Return [x, y] of the center of cell containing provided text 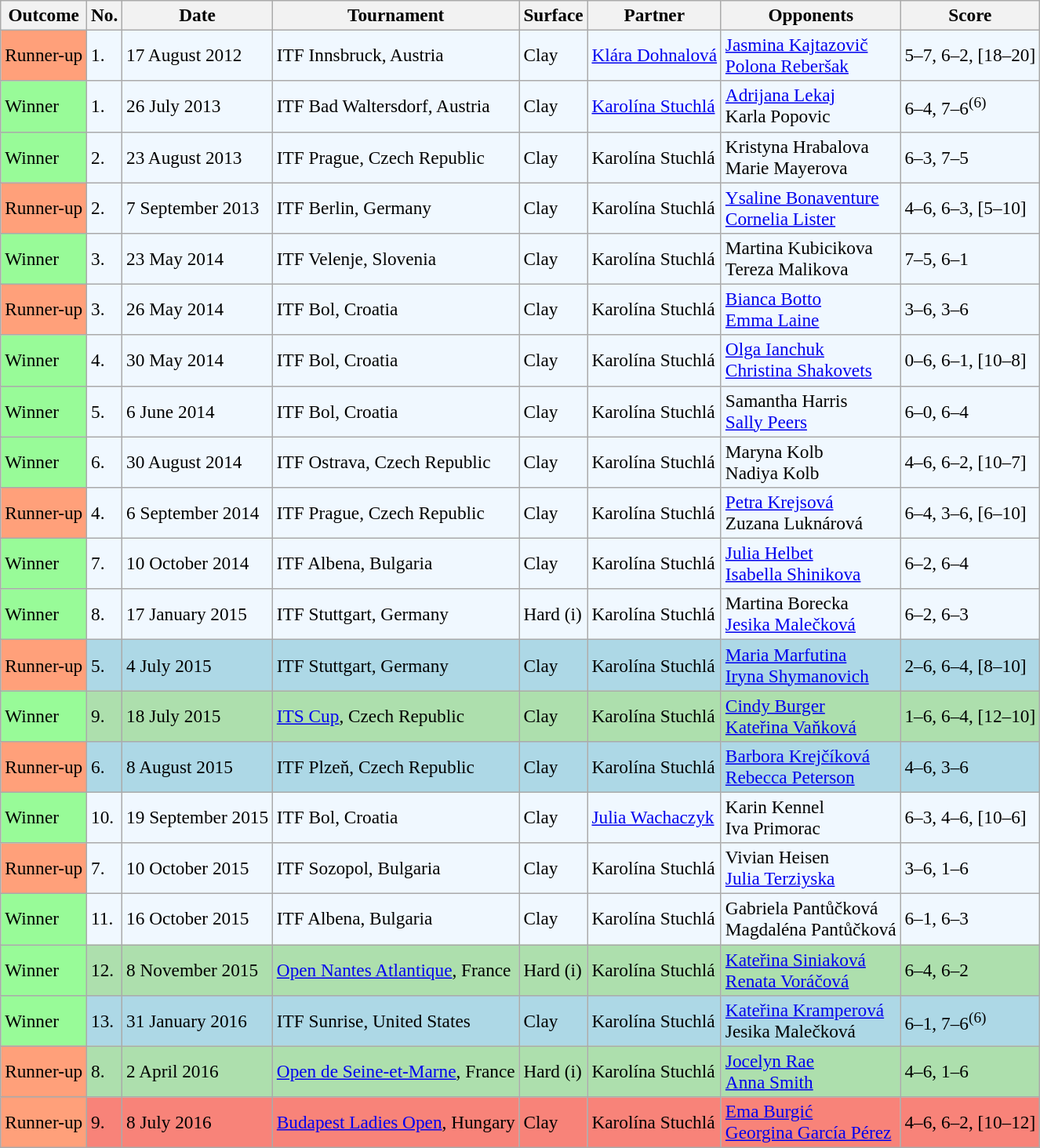
23 August 2013 [198, 157]
3–6, 3–6 [970, 309]
Date [198, 15]
6–2, 6–4 [970, 563]
4 July 2015 [198, 665]
0–6, 6–1, [10–8] [970, 361]
30 August 2014 [198, 461]
Petra Krejsová Zuzana Luknárová [811, 513]
3–6, 1–6 [970, 869]
8 July 2016 [198, 1121]
Gabriela Pantůčková Magdaléna Pantůčková [811, 919]
23 May 2014 [198, 259]
4–6, 6–2, [10–7] [970, 461]
6–3, 4–6, [10–6] [970, 817]
4–6, 6–3, [5–10] [970, 207]
26 May 2014 [198, 309]
Karin Kennel Iva Primorac [811, 817]
Opponents [811, 15]
6 September 2014 [198, 513]
30 May 2014 [198, 361]
7–5, 6–1 [970, 259]
16 October 2015 [198, 919]
17 August 2012 [198, 55]
Martina Borecka Jesika Malečková [811, 615]
ITF Ostrava, Czech Republic [395, 461]
Jocelyn Rae Anna Smith [811, 1071]
6–4, 6–2 [970, 969]
17 January 2015 [198, 615]
6 June 2014 [198, 411]
10 October 2015 [198, 869]
Score [970, 15]
10 October 2014 [198, 563]
6–2, 6–3 [970, 615]
ITF Plzeň, Czech Republic [395, 767]
6–4, 7–6(6) [970, 107]
19 September 2015 [198, 817]
6–1, 6–3 [970, 919]
Open de Seine-et-Marne, France [395, 1071]
ITF Innsbruck, Austria [395, 55]
Budapest Ladies Open, Hungary [395, 1121]
Bianca Botto Emma Laine [811, 309]
7 September 2013 [198, 207]
11. [105, 919]
26 July 2013 [198, 107]
Klára Dohnalová [654, 55]
2–6, 6–4, [8–10] [970, 665]
Maryna Kolb Nadiya Kolb [811, 461]
Cindy Burger Kateřina Vaňková [811, 715]
Vivian Heisen Julia Terziyska [811, 869]
6–3, 7–5 [970, 157]
5–7, 6–2, [18–20] [970, 55]
Partner [654, 15]
Ysaline Bonaventure Cornelia Lister [811, 207]
Jasmina Kajtazovič Polona Reberšak [811, 55]
13. [105, 1021]
Martina Kubicikova Tereza Malikova [811, 259]
1–6, 6–4, [12–10] [970, 715]
Kateřina Siniaková Renata Voráčová [811, 969]
ITF Sozopol, Bulgaria [395, 869]
4–6, 6–2, [10–12] [970, 1121]
Outcome [44, 15]
Open Nantes Atlantique, France [395, 969]
ITF Bad Waltersdorf, Austria [395, 107]
ITS Cup, Czech Republic [395, 715]
6–0, 6–4 [970, 411]
18 July 2015 [198, 715]
8 November 2015 [198, 969]
ITF Berlin, Germany [395, 207]
Kristyna Hrabalova Marie Mayerova [811, 157]
ITF Velenje, Slovenia [395, 259]
Samantha Harris Sally Peers [811, 411]
Julia Wachaczyk [654, 817]
Maria Marfutina Iryna Shymanovich [811, 665]
12. [105, 969]
8 August 2015 [198, 767]
Olga Ianchuk Christina Shakovets [811, 361]
Barbora Krejčíková Rebecca Peterson [811, 767]
10. [105, 817]
Adrijana Lekaj Karla Popovic [811, 107]
6–4, 3–6, [6–10] [970, 513]
2 April 2016 [198, 1071]
31 January 2016 [198, 1021]
4–6, 1–6 [970, 1071]
Surface [554, 15]
ITF Sunrise, United States [395, 1021]
No. [105, 15]
6–1, 7–6(6) [970, 1021]
Julia Helbet Isabella Shinikova [811, 563]
Ema Burgić Georgina García Pérez [811, 1121]
Kateřina Kramperová Jesika Malečková [811, 1021]
Tournament [395, 15]
4–6, 3–6 [970, 767]
